Extract the [x, y] coordinate from the center of the cell holding the provided text.  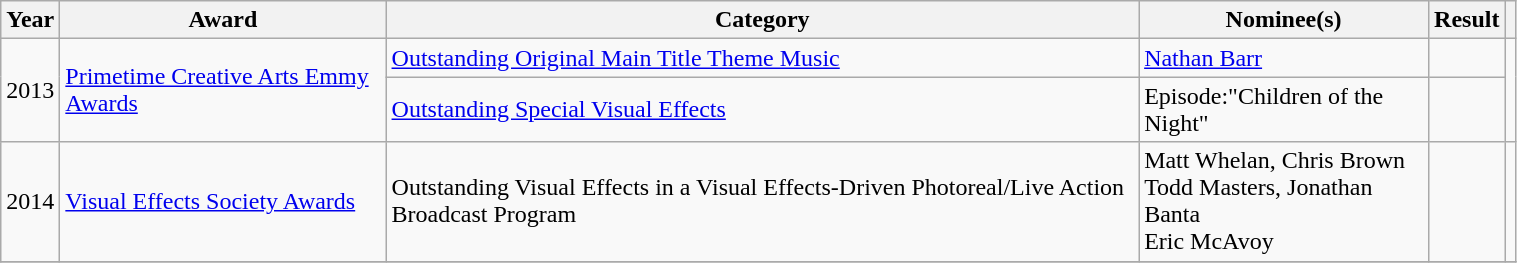
Matt Whelan, Chris Brown Todd Masters, Jonathan Banta Eric McAvoy [1284, 202]
Award [223, 20]
Episode:"Children of the Night" [1284, 110]
Category [762, 20]
2014 [30, 202]
Nominee(s) [1284, 20]
Result [1467, 20]
Visual Effects Society Awards [223, 202]
Year [30, 20]
Nathan Barr [1284, 58]
Outstanding Original Main Title Theme Music [762, 58]
Primetime Creative Arts Emmy Awards [223, 90]
Outstanding Visual Effects in a Visual Effects-Driven Photoreal/Live Action Broadcast Program [762, 202]
Outstanding Special Visual Effects [762, 110]
2013 [30, 90]
